Provide the (X, Y) coordinate of the cell's center where the given text is located.  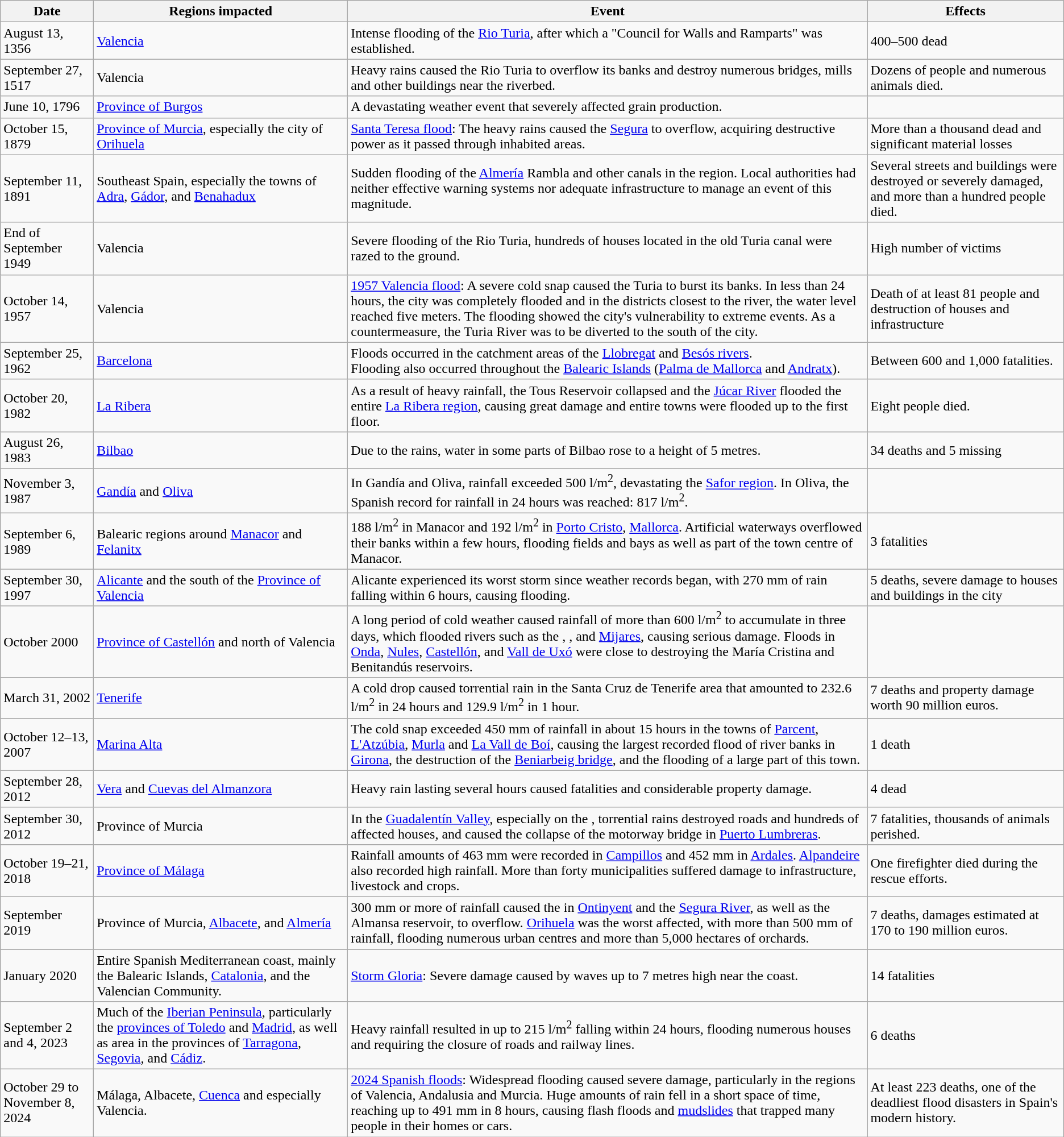
34 deaths and 5 missing (965, 450)
Intense flooding of the Rio Turia, after which a "Council for Walls and Ramparts" was established. (608, 41)
Heavy rainfall resulted in up to 215 l/m2 falling within 24 hours, flooding numerous houses and requiring the closure of roads and railway lines. (608, 1036)
Date (47, 11)
August 13, 1356 (47, 41)
September 25, 1962 (47, 360)
Province of Murcia (221, 825)
More than a thousand dead and significant material losses (965, 136)
One firefighter died during the rescue efforts. (965, 870)
Much of the Iberian Peninsula, particularly the provinces of Toledo and Madrid, as well as area in the provinces of Tarragona, Segovia, and Cádiz. (221, 1036)
6 deaths (965, 1036)
Santa Teresa flood: The heavy rains caused the Segura to overflow, acquiring destructive power as it passed through inhabited areas. (608, 136)
Eight people died. (965, 405)
Several streets and buildings were destroyed or severely damaged, and more than a hundred people died. (965, 189)
7 deaths and property damage worth 90 million euros. (965, 698)
October 19–21, 2018 (47, 870)
September 2 and 4, 2023 (47, 1036)
Balearic regions around Manacor and Felanitx (221, 541)
Bilbao (221, 450)
Barcelona (221, 360)
Entire Spanish Mediterranean coast, mainly the Balearic Islands, Catalonia, and the Valencian Community. (221, 976)
September 11, 1891 (47, 189)
Event (608, 11)
1 death (965, 744)
Gandía and Oliva (221, 491)
Vera and Cuevas del Almanzora (221, 789)
Province of Málaga (221, 870)
Due to the rains, water in some parts of Bilbao rose to a height of 5 metres. (608, 450)
A cold drop caused torrential rain in the Santa Cruz de Tenerife area that amounted to 232.6 l/m2 in 24 hours and 129.9 l/m2 in 1 hour. (608, 698)
High number of victims (965, 248)
Alicante and the south of the Province of Valencia (221, 588)
September 27, 1517 (47, 77)
October 12–13, 2007 (47, 744)
September 6, 1989 (47, 541)
March 31, 2002 (47, 698)
A devastating weather event that severely affected grain production. (608, 107)
October 14, 1957 (47, 308)
September 30, 2012 (47, 825)
Southeast Spain, especially the towns of Adra, Gádor, and Benahadux (221, 189)
Marina Alta (221, 744)
September 28, 2012 (47, 789)
End of September 1949 (47, 248)
Storm Gloria: Severe damage caused by waves up to 7 metres high near the coast. (608, 976)
Between 600 and 1,000 fatalities. (965, 360)
October 29 to November 8, 2024 (47, 1103)
4 dead (965, 789)
Alicante experienced its worst storm since weather records began, with 270 mm of rain falling within 6 hours, causing flooding. (608, 588)
Tenerife (221, 698)
November 3, 1987 (47, 491)
September 2019 (47, 923)
Province of Murcia, Albacete, and Almería (221, 923)
June 10, 1796 (47, 107)
Dozens of people and numerous animals died. (965, 77)
14 fatalities (965, 976)
Effects (965, 11)
Province of Burgos (221, 107)
Heavy rain lasting several hours caused fatalities and considerable property damage. (608, 789)
August 26, 1983 (47, 450)
La Ribera (221, 405)
Province of Castellón and north of Valencia (221, 642)
Death of at least 81 people and destruction of houses and infrastructure (965, 308)
5 deaths, severe damage to houses and buildings in the city (965, 588)
October 2000 (47, 642)
Regions impacted (221, 11)
Málaga, Albacete, Cuenca and especially Valencia. (221, 1103)
January 2020 (47, 976)
October 20, 1982 (47, 405)
Province of Murcia, especially the city of Orihuela (221, 136)
3 fatalities (965, 541)
400–500 dead (965, 41)
7 deaths, damages estimated at 170 to 190 million euros. (965, 923)
Heavy rains caused the Rio Turia to overflow its banks and destroy numerous bridges, mills and other buildings near the riverbed. (608, 77)
7 fatalities, thousands of animals perished. (965, 825)
At least 223 deaths, one of the deadliest flood disasters in Spain's modern history. (965, 1103)
October 15, 1879 (47, 136)
Severe flooding of the Rio Turia, hundreds of houses located in the old Turia canal were razed to the ground. (608, 248)
September 30, 1997 (47, 588)
